Pinpoint the cell where the given text exists, returning its (X, Y) midpoint coordinate. 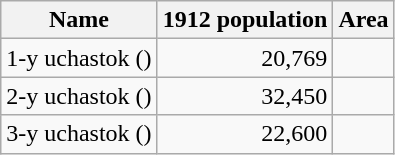
1912 population (245, 20)
3-y uchastok () (79, 134)
32,450 (245, 96)
Area (364, 20)
20,769 (245, 58)
Name (79, 20)
22,600 (245, 134)
1-y uchastok () (79, 58)
2-y uchastok () (79, 96)
